Search for the cell housing the specified text and yield its [x, y] center coordinate. 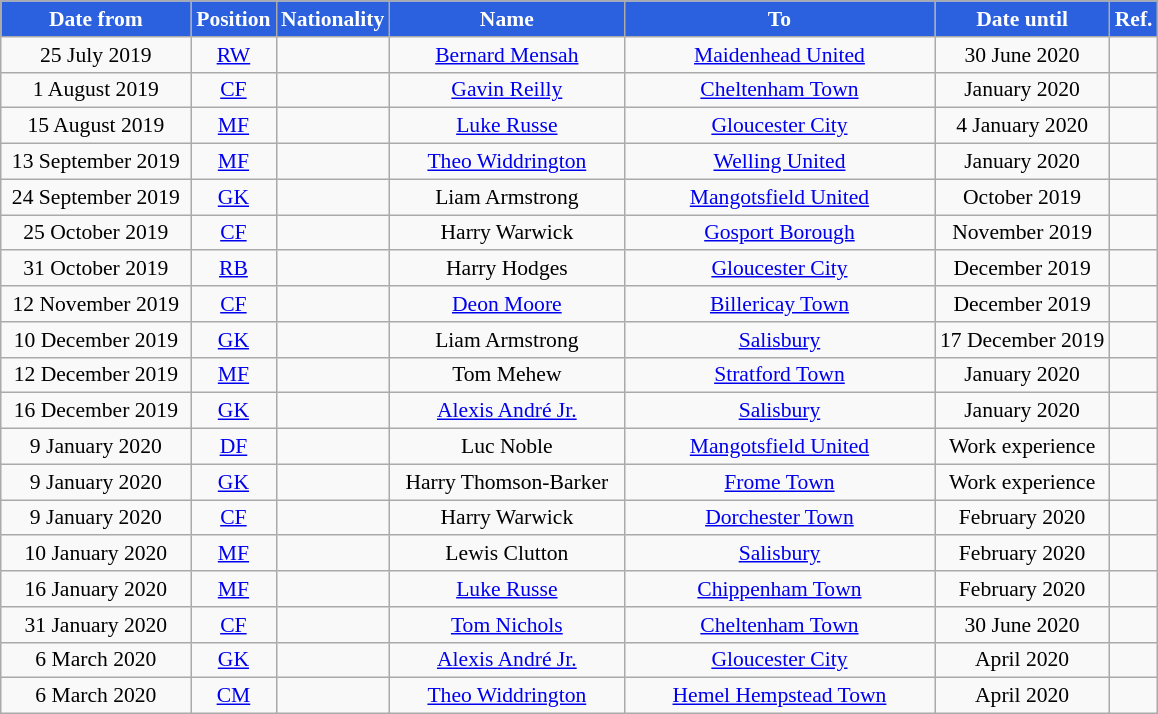
Tom Nichols [506, 625]
Hemel Hempstead Town [779, 696]
Harry Thomson-Barker [506, 482]
17 December 2019 [1022, 340]
Harry Hodges [506, 269]
RB [234, 269]
October 2019 [1022, 197]
Date until [1022, 19]
To [779, 19]
Bernard Mensah [506, 55]
Frome Town [779, 482]
Position [234, 19]
Nationality [332, 19]
13 September 2019 [96, 162]
12 November 2019 [96, 304]
Luc Noble [506, 447]
12 December 2019 [96, 375]
Maidenhead United [779, 55]
Lewis Clutton [506, 554]
24 September 2019 [96, 197]
1 August 2019 [96, 90]
Deon Moore [506, 304]
15 August 2019 [96, 126]
Gosport Borough [779, 233]
Tom Mehew [506, 375]
Ref. [1134, 19]
Dorchester Town [779, 518]
Gavin Reilly [506, 90]
10 January 2020 [96, 554]
31 January 2020 [96, 625]
4 January 2020 [1022, 126]
Date from [96, 19]
25 July 2019 [96, 55]
31 October 2019 [96, 269]
November 2019 [1022, 233]
RW [234, 55]
Stratford Town [779, 375]
Billericay Town [779, 304]
Name [506, 19]
16 January 2020 [96, 589]
CM [234, 696]
Chippenham Town [779, 589]
10 December 2019 [96, 340]
25 October 2019 [96, 233]
DF [234, 447]
Welling United [779, 162]
16 December 2019 [96, 411]
